Determine the (x, y) coordinate at the center of the cell enclosing the given text.  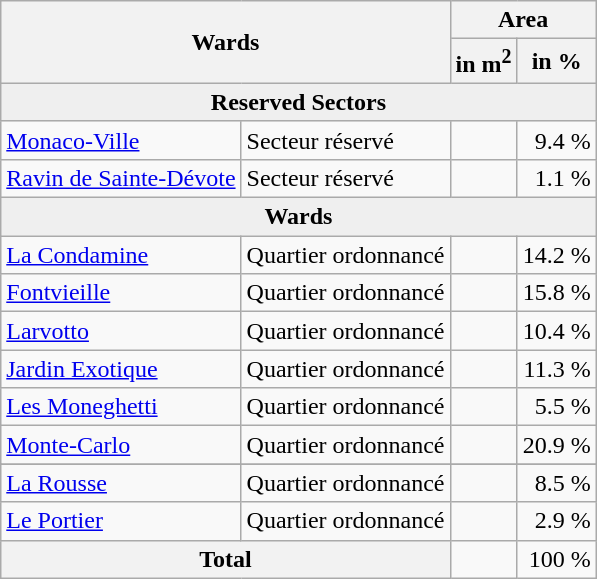
15.8 % (556, 293)
Larvotto (121, 331)
in % (556, 62)
in m2 (484, 62)
1.1 % (556, 178)
20.9 % (556, 445)
11.3 % (556, 369)
Jardin Exotique (121, 369)
La Condamine (121, 255)
Monaco-Ville (121, 140)
Le Portier (121, 521)
Ravin de Sainte-Dévote (121, 178)
5.5 % (556, 407)
9.4 % (556, 140)
14.2 % (556, 255)
La Rousse (121, 483)
Area (523, 20)
Les Moneghetti (121, 407)
10.4 % (556, 331)
Fontvieille (121, 293)
100 % (556, 559)
Monte-Carlo (121, 445)
Reserved Sectors (298, 102)
2.9 % (556, 521)
8.5 % (556, 483)
Total (226, 559)
